Return the [x, y] coordinate for the center point of the cell that contains the specified text.  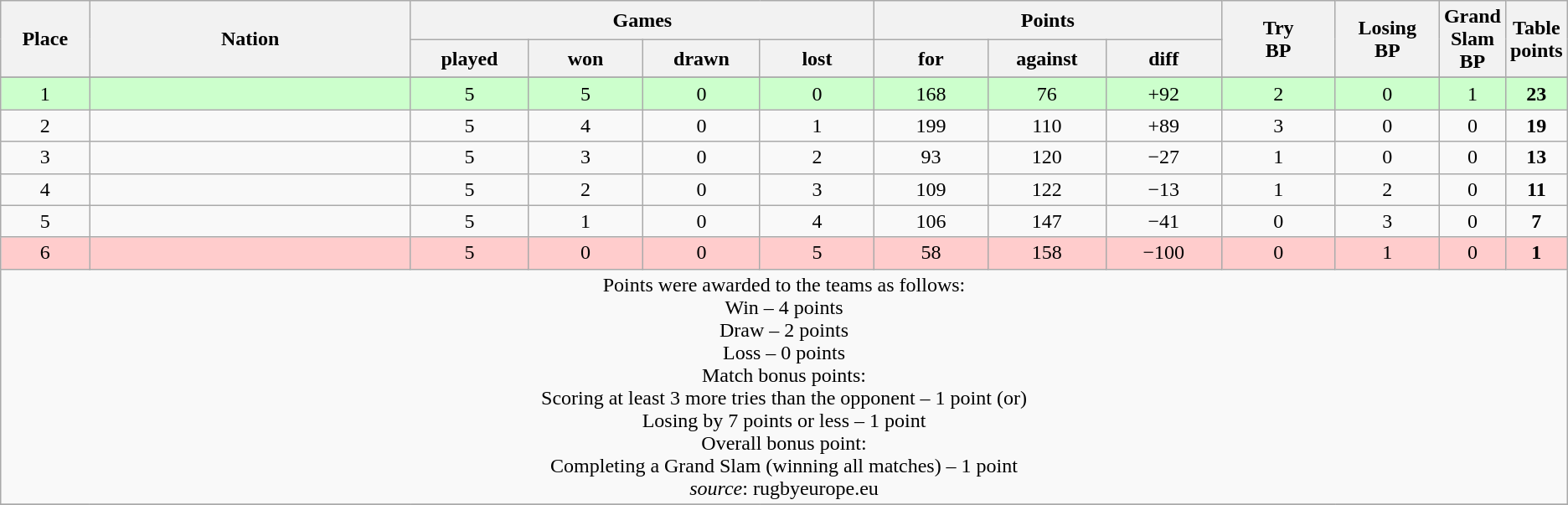
Tablepoints [1536, 39]
−13 [1163, 189]
23 [1536, 94]
for [931, 59]
122 [1047, 189]
Place [45, 39]
6 [45, 253]
58 [931, 253]
+92 [1163, 94]
−100 [1163, 253]
+89 [1163, 126]
76 [1047, 94]
played [469, 59]
147 [1047, 221]
Grand SlamBP [1473, 39]
13 [1536, 157]
won [586, 59]
11 [1536, 189]
7 [1536, 221]
110 [1047, 126]
Games [642, 20]
TryBP [1278, 39]
LosingBP [1387, 39]
158 [1047, 253]
199 [931, 126]
against [1047, 59]
Nation [250, 39]
93 [931, 157]
106 [931, 221]
168 [931, 94]
drawn [701, 59]
120 [1047, 157]
diff [1163, 59]
−41 [1163, 221]
Points [1047, 20]
19 [1536, 126]
109 [931, 189]
−27 [1163, 157]
lost [817, 59]
